Capture the cell that displays the provided text and extract its (X, Y) central coordinate. 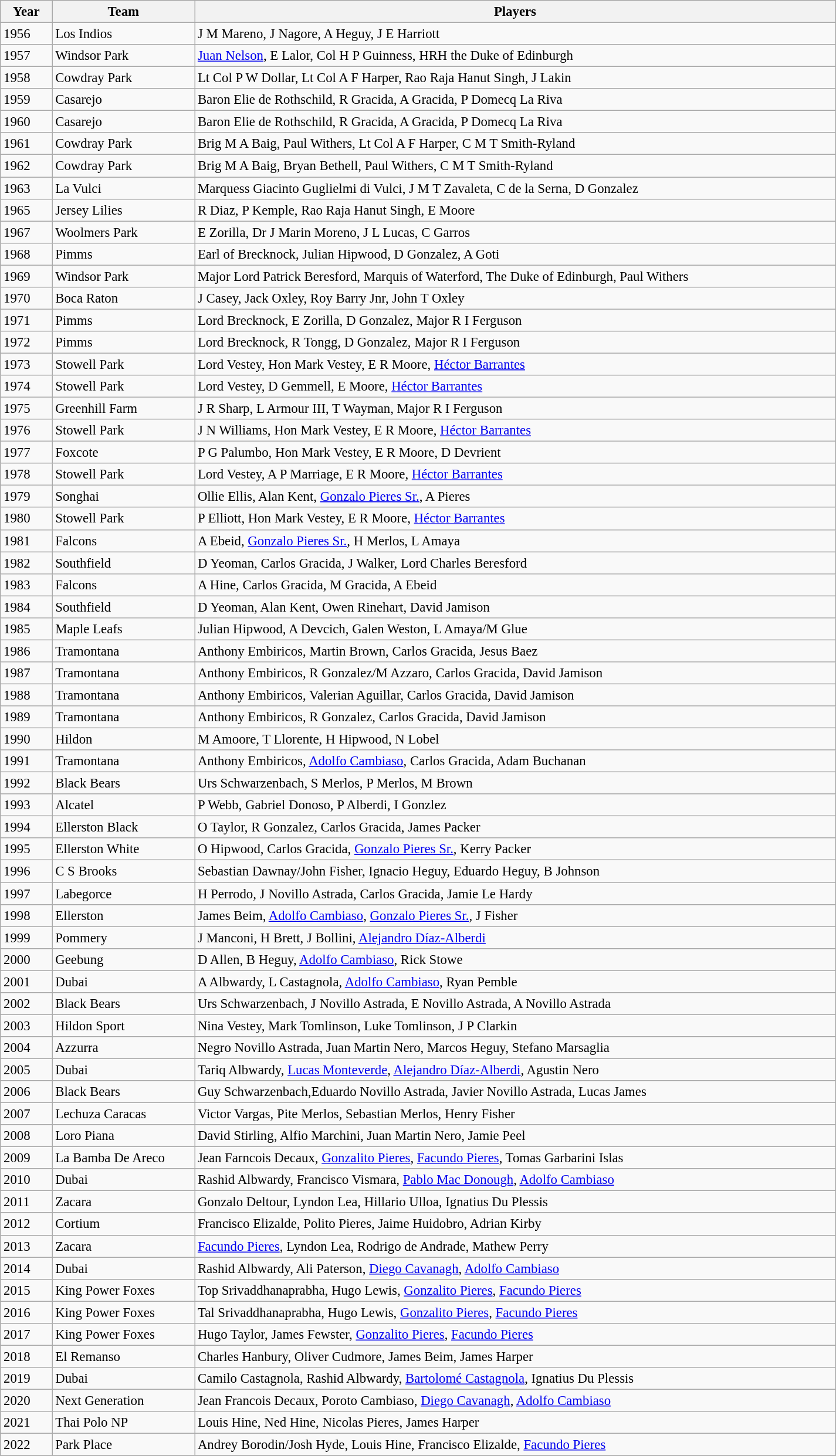
D Yeoman, Alan Kent, Owen Rinehart, David Jamison (515, 607)
1992 (26, 783)
Lord Vestey, D Gemmell, E Moore, Héctor Barrantes (515, 386)
La Bamba De Areco (123, 1158)
J Casey, Jack Oxley, Roy Barry Jnr, John T Oxley (515, 298)
2017 (26, 1335)
Foxcote (123, 453)
2008 (26, 1136)
A Hine, Carlos Gracida, M Gracida, A Ebeid (515, 585)
1968 (26, 254)
Major Lord Patrick Beresford, Marquis of Waterford, The Duke of Edinburgh, Paul Withers (515, 276)
Nina Vestey, Mark Tomlinson, Luke Tomlinson, J P Clarkin (515, 1026)
1977 (26, 453)
Louis Hine, Ned Hine, Nicolas Pieres, James Harper (515, 1423)
Gonzalo Deltour, Lyndon Lea, Hillario Ulloa, Ignatius Du Plessis (515, 1202)
Anthony Embiricos, Martin Brown, Carlos Gracida, Jesus Baez (515, 651)
Camilo Castagnola, Rashid Albwardy, Bartolomé Castagnola, Ignatius Du Plessis (515, 1379)
Charles Hanbury, Oliver Cudmore, James Beim, James Harper (515, 1356)
P G Palumbo, Hon Mark Vestey, E R Moore, D Devrient (515, 453)
Urs Schwarzenbach, S Merlos, P Merlos, M Brown (515, 783)
1969 (26, 276)
1975 (26, 409)
1967 (26, 232)
1989 (26, 717)
1988 (26, 695)
C S Brooks (123, 871)
1984 (26, 607)
2016 (26, 1312)
Loro Piana (123, 1136)
A Ebeid, Gonzalo Pieres Sr., H Merlos, L Amaya (515, 541)
Urs Schwarzenbach, J Novillo Astrada, E Novillo Astrada, A Novillo Astrada (515, 1004)
Greenhill Farm (123, 409)
Facundo Pieres, Lyndon Lea, Rodrigo de Andrade, Mathew Perry (515, 1246)
Andrey Borodin/Josh Hyde, Louis Hine, Francisco Elizalde, Facundo Pieres (515, 1445)
P Webb, Gabriel Donoso, P Alberdi, I Gonzlez (515, 805)
Anthony Embiricos, R Gonzalez, Carlos Gracida, David Jamison (515, 717)
1983 (26, 585)
1970 (26, 298)
Tal Srivaddhanaprabha, Hugo Lewis, Gonzalito Pieres, Facundo Pieres (515, 1312)
2019 (26, 1379)
Anthony Embiricos, Valerian Aguillar, Carlos Gracida, David Jamison (515, 695)
Lt Col P W Dollar, Lt Col A F Harper, Rao Raja Hanut Singh, J Lakin (515, 78)
2007 (26, 1114)
2009 (26, 1158)
1985 (26, 629)
1995 (26, 850)
Cortium (123, 1224)
J R Sharp, L Armour III, T Wayman, Major R I Ferguson (515, 409)
1976 (26, 430)
Next Generation (123, 1400)
Lord Vestey, Hon Mark Vestey, E R Moore, Héctor Barrantes (515, 364)
Brig M A Baig, Bryan Bethell, Paul Withers, C M T Smith-Ryland (515, 166)
Anthony Embiricos, R Gonzalez/M Azzaro, Carlos Gracida, David Jamison (515, 673)
H Perrodo, J Novillo Astrada, Carlos Gracida, Jamie Le Hardy (515, 894)
D Allen, B Heguy, Adolfo Cambiaso, Rick Stowe (515, 959)
Juan Nelson, E Lalor, Col H P Guinness, HRH the Duke of Edinburgh (515, 56)
1960 (26, 122)
1991 (26, 761)
Guy Schwarzenbach,Eduardo Novillo Astrada, Javier Novillo Astrada, Lucas James (515, 1092)
1956 (26, 34)
Boca Raton (123, 298)
1993 (26, 805)
Top Srivaddhanaprabha, Hugo Lewis, Gonzalito Pieres, Facundo Pieres (515, 1290)
J N Williams, Hon Mark Vestey, E R Moore, Héctor Barrantes (515, 430)
Lord Brecknock, E Zorilla, D Gonzalez, Major R I Ferguson (515, 320)
2012 (26, 1224)
2005 (26, 1070)
2020 (26, 1400)
1965 (26, 210)
Hildon (123, 739)
2006 (26, 1092)
2000 (26, 959)
1980 (26, 519)
Jean Farncois Decaux, Gonzalito Pieres, Facundo Pieres, Tomas Garbarini Islas (515, 1158)
Alcatel (123, 805)
A Albwardy, L Castagnola, Adolfo Cambiaso, Ryan Pemble (515, 982)
Anthony Embiricos, Adolfo Cambiaso, Carlos Gracida, Adam Buchanan (515, 761)
Sebastian Dawnay/John Fisher, Ignacio Heguy, Eduardo Heguy, B Johnson (515, 871)
David Stirling, Alfio Marchini, Juan Martin Nero, Jamie Peel (515, 1136)
1979 (26, 497)
Geebung (123, 959)
Victor Vargas, Pite Merlos, Sebastian Merlos, Henry Fisher (515, 1114)
Woolmers Park (123, 232)
La Vulci (123, 188)
1986 (26, 651)
2010 (26, 1180)
1994 (26, 827)
Rashid Albwardy, Ali Paterson, Diego Cavanagh, Adolfo Cambiaso (515, 1268)
Labegorce (123, 894)
Negro Novillo Astrada, Juan Martin Nero, Marcos Heguy, Stefano Marsaglia (515, 1048)
Lechuza Caracas (123, 1114)
Julian Hipwood, A Devcich, Galen Weston, L Amaya/M Glue (515, 629)
Jean Francois Decaux, Poroto Cambiaso, Diego Cavanagh, Adolfo Cambiaso (515, 1400)
1999 (26, 938)
Ellerston Black (123, 827)
2004 (26, 1048)
Tariq Albwardy, Lucas Monteverde, Alejandro Díaz-Alberdi, Agustin Nero (515, 1070)
Brig M A Baig, Paul Withers, Lt Col A F Harper, C M T Smith-Ryland (515, 144)
Lord Brecknock, R Tongg, D Gonzalez, Major R I Ferguson (515, 342)
P Elliott, Hon Mark Vestey, E R Moore, Héctor Barrantes (515, 519)
1963 (26, 188)
J M Mareno, J Nagore, A Heguy, J E Harriott (515, 34)
O Hipwood, Carlos Gracida, Gonzalo Pieres Sr., Kerry Packer (515, 850)
2002 (26, 1004)
2021 (26, 1423)
2022 (26, 1445)
Park Place (123, 1445)
2018 (26, 1356)
Year (26, 12)
1961 (26, 144)
1957 (26, 56)
2001 (26, 982)
Thai Polo NP (123, 1423)
2003 (26, 1026)
Players (515, 12)
1990 (26, 739)
D Yeoman, Carlos Gracida, J Walker, Lord Charles Beresford (515, 563)
2014 (26, 1268)
1978 (26, 474)
Team (123, 12)
2015 (26, 1290)
Ellerston White (123, 850)
2013 (26, 1246)
O Taylor, R Gonzalez, Carlos Gracida, James Packer (515, 827)
Lord Vestey, A P Marriage, E R Moore, Héctor Barrantes (515, 474)
Maple Leafs (123, 629)
1987 (26, 673)
Jersey Lilies (123, 210)
Pommery (123, 938)
1997 (26, 894)
Rashid Albwardy, Francisco Vismara, Pablo Mac Donough, Adolfo Cambiaso (515, 1180)
R Diaz, P Kemple, Rao Raja Hanut Singh, E Moore (515, 210)
J Manconi, H Brett, J Bollini, Alejandro Díaz-Alberdi (515, 938)
Azzurra (123, 1048)
2011 (26, 1202)
Francisco Elizalde, Polito Pieres, Jaime Huidobro, Adrian Kirby (515, 1224)
Los Indios (123, 34)
1982 (26, 563)
1959 (26, 100)
Hugo Taylor, James Fewster, Gonzalito Pieres, Facundo Pieres (515, 1335)
Hildon Sport (123, 1026)
E Zorilla, Dr J Marin Moreno, J L Lucas, C Garros (515, 232)
Ellerston (123, 915)
1981 (26, 541)
1996 (26, 871)
James Beim, Adolfo Cambiaso, Gonzalo Pieres Sr., J Fisher (515, 915)
1972 (26, 342)
M Amoore, T Llorente, H Hipwood, N Lobel (515, 739)
1971 (26, 320)
Songhai (123, 497)
1974 (26, 386)
1998 (26, 915)
1973 (26, 364)
Marquess Giacinto Guglielmi di Vulci, J M T Zavaleta, C de la Serna, D Gonzalez (515, 188)
El Remanso (123, 1356)
1958 (26, 78)
Earl of Brecknock, Julian Hipwood, D Gonzalez, A Goti (515, 254)
Ollie Ellis, Alan Kent, Gonzalo Pieres Sr., A Pieres (515, 497)
1962 (26, 166)
